Extract the [x, y] coordinate from the center of the cell holding the provided text.  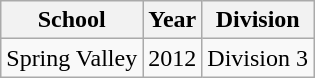
School [72, 20]
Spring Valley [72, 58]
Division [258, 20]
Division 3 [258, 58]
2012 [172, 58]
Year [172, 20]
